Extract the [x, y] coordinate from the center of the cell holding the provided text.  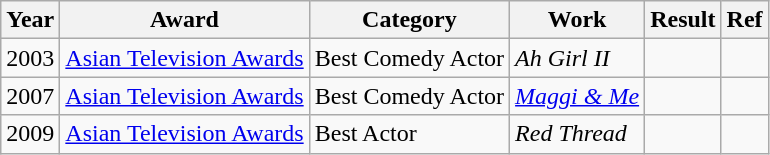
Red Thread [578, 134]
2007 [30, 96]
Result [683, 20]
Ah Girl II [578, 58]
Best Actor [409, 134]
Work [578, 20]
Award [184, 20]
Year [30, 20]
2009 [30, 134]
Maggi & Me [578, 96]
Ref [744, 20]
2003 [30, 58]
Category [409, 20]
